Find where the given text appears and provide that cell's center as (X, Y) coordinate. 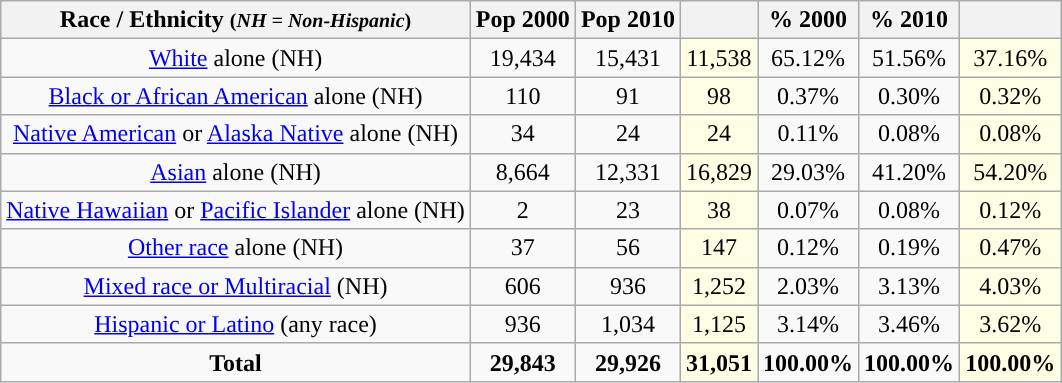
110 (522, 96)
37.16% (1010, 58)
65.12% (808, 58)
0.30% (910, 96)
12,331 (628, 172)
Hispanic or Latino (any race) (236, 324)
Mixed race or Multiracial (NH) (236, 286)
23 (628, 210)
Native Hawaiian or Pacific Islander alone (NH) (236, 210)
147 (718, 248)
2.03% (808, 286)
0.07% (808, 210)
29,926 (628, 362)
Other race alone (NH) (236, 248)
1,125 (718, 324)
Pop 2010 (628, 20)
41.20% (910, 172)
15,431 (628, 58)
37 (522, 248)
0.11% (808, 134)
31,051 (718, 362)
1,034 (628, 324)
% 2010 (910, 20)
% 2000 (808, 20)
4.03% (1010, 286)
Asian alone (NH) (236, 172)
Native American or Alaska Native alone (NH) (236, 134)
38 (718, 210)
Race / Ethnicity (NH = Non-Hispanic) (236, 20)
2 (522, 210)
98 (718, 96)
29,843 (522, 362)
0.47% (1010, 248)
0.37% (808, 96)
0.19% (910, 248)
Black or African American alone (NH) (236, 96)
19,434 (522, 58)
1,252 (718, 286)
56 (628, 248)
Pop 2000 (522, 20)
16,829 (718, 172)
91 (628, 96)
Total (236, 362)
606 (522, 286)
8,664 (522, 172)
54.20% (1010, 172)
White alone (NH) (236, 58)
3.14% (808, 324)
0.32% (1010, 96)
29.03% (808, 172)
34 (522, 134)
3.13% (910, 286)
11,538 (718, 58)
3.62% (1010, 324)
3.46% (910, 324)
51.56% (910, 58)
